Detect which cell encompasses the target text, then output its [x, y] center coordinate. 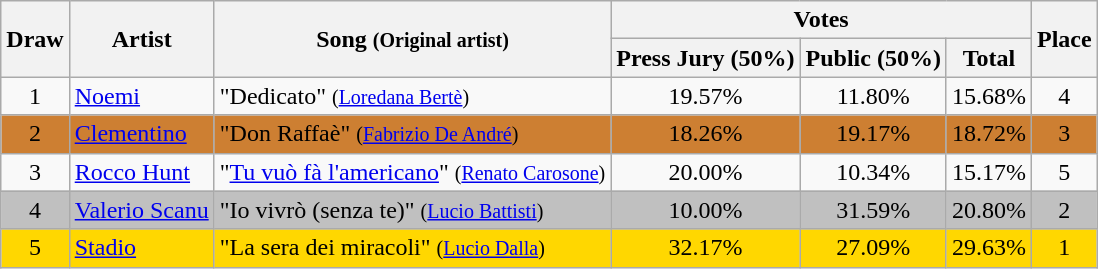
Draw [35, 39]
10.00% [706, 210]
Public (50%) [873, 58]
Valerio Scanu [142, 210]
"Io vivrò (senza te)" (Lucio Battisti) [412, 210]
Artist [142, 39]
18.72% [988, 134]
29.63% [988, 248]
15.17% [988, 172]
27.09% [873, 248]
32.17% [706, 248]
Place [1064, 39]
Total [988, 58]
"La sera dei miracoli" (Lucio Dalla) [412, 248]
Clementino [142, 134]
Stadio [142, 248]
Noemi [142, 96]
Votes [822, 20]
31.59% [873, 210]
"Dedicato" (Loredana Bertè) [412, 96]
Rocco Hunt [142, 172]
Press Jury (50%) [706, 58]
19.57% [706, 96]
Song (Original artist) [412, 39]
20.80% [988, 210]
19.17% [873, 134]
10.34% [873, 172]
"Don Raffaè" (Fabrizio De André) [412, 134]
20.00% [706, 172]
"Tu vuò fà l'americano" (Renato Carosone) [412, 172]
11.80% [873, 96]
15.68% [988, 96]
18.26% [706, 134]
